Return the (X, Y) coordinate for the center point of the cell that contains the specified text.  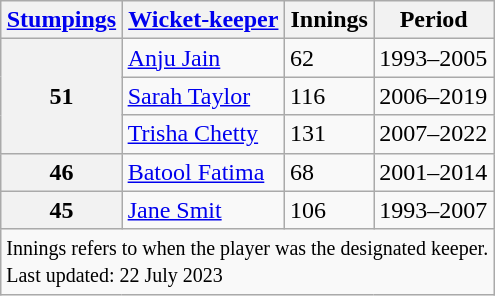
62 (330, 58)
116 (330, 96)
45 (62, 210)
Anju Jain (203, 58)
Innings (330, 20)
131 (330, 134)
46 (62, 172)
Wicket-keeper (203, 20)
106 (330, 210)
Trisha Chetty (203, 134)
Stumpings (62, 20)
2001–2014 (434, 172)
Jane Smit (203, 210)
68 (330, 172)
Period (434, 20)
1993–2005 (434, 58)
Sarah Taylor (203, 96)
2007–2022 (434, 134)
1993–2007 (434, 210)
Batool Fatima (203, 172)
Innings refers to when the player was the designated keeper.Last updated: 22 July 2023 (248, 262)
2006–2019 (434, 96)
51 (62, 96)
